Extract the (X, Y) coordinate from the center of the cell holding the provided text.  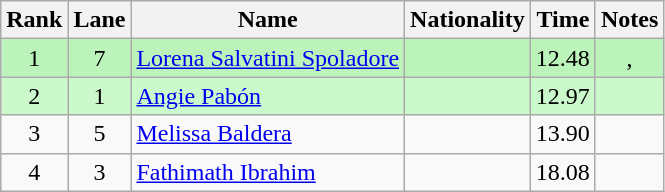
Name (268, 20)
13.90 (562, 134)
Rank (34, 20)
4 (34, 172)
Lorena Salvatini Spoladore (268, 58)
Lane (100, 20)
Time (562, 20)
Notes (629, 20)
Nationality (468, 20)
, (629, 58)
12.97 (562, 96)
2 (34, 96)
18.08 (562, 172)
12.48 (562, 58)
5 (100, 134)
Melissa Baldera (268, 134)
7 (100, 58)
Fathimath Ibrahim (268, 172)
Angie Pabón (268, 96)
